For the text-containing cell, return its midpoint in (x, y) coordinate format. 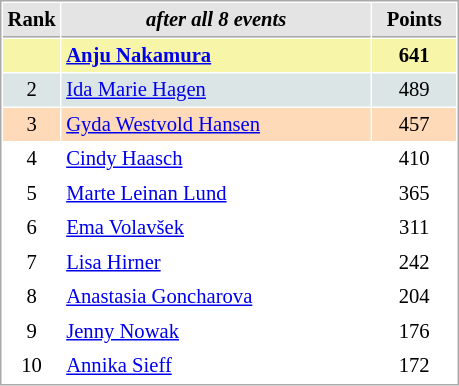
after all 8 events (216, 20)
Ida Marie Hagen (216, 90)
Cindy Haasch (216, 158)
365 (414, 194)
489 (414, 90)
7 (32, 262)
410 (414, 158)
2 (32, 90)
10 (32, 366)
242 (414, 262)
204 (414, 296)
Jenny Nowak (216, 332)
Ema Volavšek (216, 228)
Points (414, 20)
3 (32, 124)
176 (414, 332)
Annika Sieff (216, 366)
172 (414, 366)
Gyda Westvold Hansen (216, 124)
Rank (32, 20)
6 (32, 228)
Anastasia Goncharova (216, 296)
8 (32, 296)
4 (32, 158)
Marte Leinan Lund (216, 194)
Anju Nakamura (216, 56)
5 (32, 194)
641 (414, 56)
311 (414, 228)
9 (32, 332)
Lisa Hirner (216, 262)
457 (414, 124)
